Locate the cell with the specified text and output its [X, Y] center coordinate. 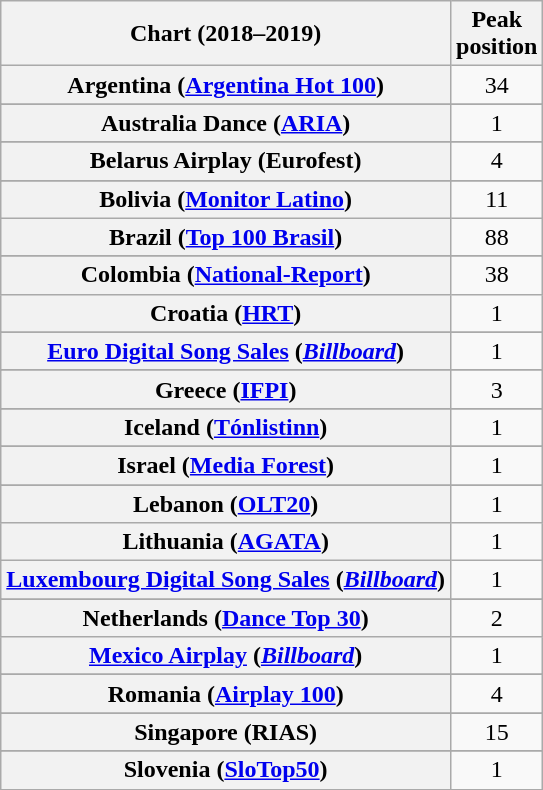
Australia Dance (ARIA) [226, 123]
Belarus Airplay (Eurofest) [226, 161]
34 [497, 85]
88 [497, 237]
Netherlands (Dance Top 30) [226, 618]
Colombia (National-Report) [226, 275]
3 [497, 389]
Israel (Media Forest) [226, 465]
Bolivia (Monitor Latino) [226, 199]
Romania (Airplay 100) [226, 694]
Argentina (Argentina Hot 100) [226, 85]
Luxembourg Digital Song Sales (Billboard) [226, 580]
Peak position [497, 34]
15 [497, 732]
Singapore (RIAS) [226, 732]
Croatia (HRT) [226, 313]
Euro Digital Song Sales (Billboard) [226, 351]
2 [497, 618]
38 [497, 275]
Lithuania (AGATA) [226, 542]
Mexico Airplay (Billboard) [226, 656]
Slovenia (SloTop50) [226, 770]
Greece (IFPI) [226, 389]
Iceland (Tónlistinn) [226, 427]
11 [497, 199]
Brazil (Top 100 Brasil) [226, 237]
Lebanon (OLT20) [226, 503]
Chart (2018–2019) [226, 34]
